Identify which cell holds the provided text, then report its [x, y] central coordinate. 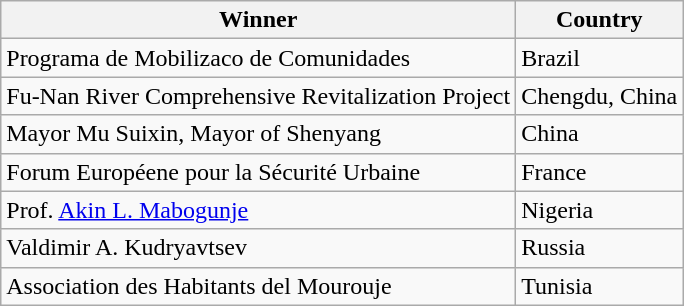
Winner [258, 20]
Prof. Akin L. Mabogunje [258, 210]
Country [600, 20]
Valdimir A. Kudryavtsev [258, 248]
Forum Européene pour la Sécurité Urbaine [258, 172]
Brazil [600, 58]
Programa de Mobilizaco de Comunidades [258, 58]
China [600, 134]
France [600, 172]
Association des Habitants del Mourouje [258, 286]
Mayor Mu Suixin, Mayor of Shenyang [258, 134]
Tunisia [600, 286]
Russia [600, 248]
Fu-Nan River Comprehensive Revitalization Project [258, 96]
Chengdu, China [600, 96]
Nigeria [600, 210]
